Locate the cell with the specified text and output its [X, Y] center coordinate. 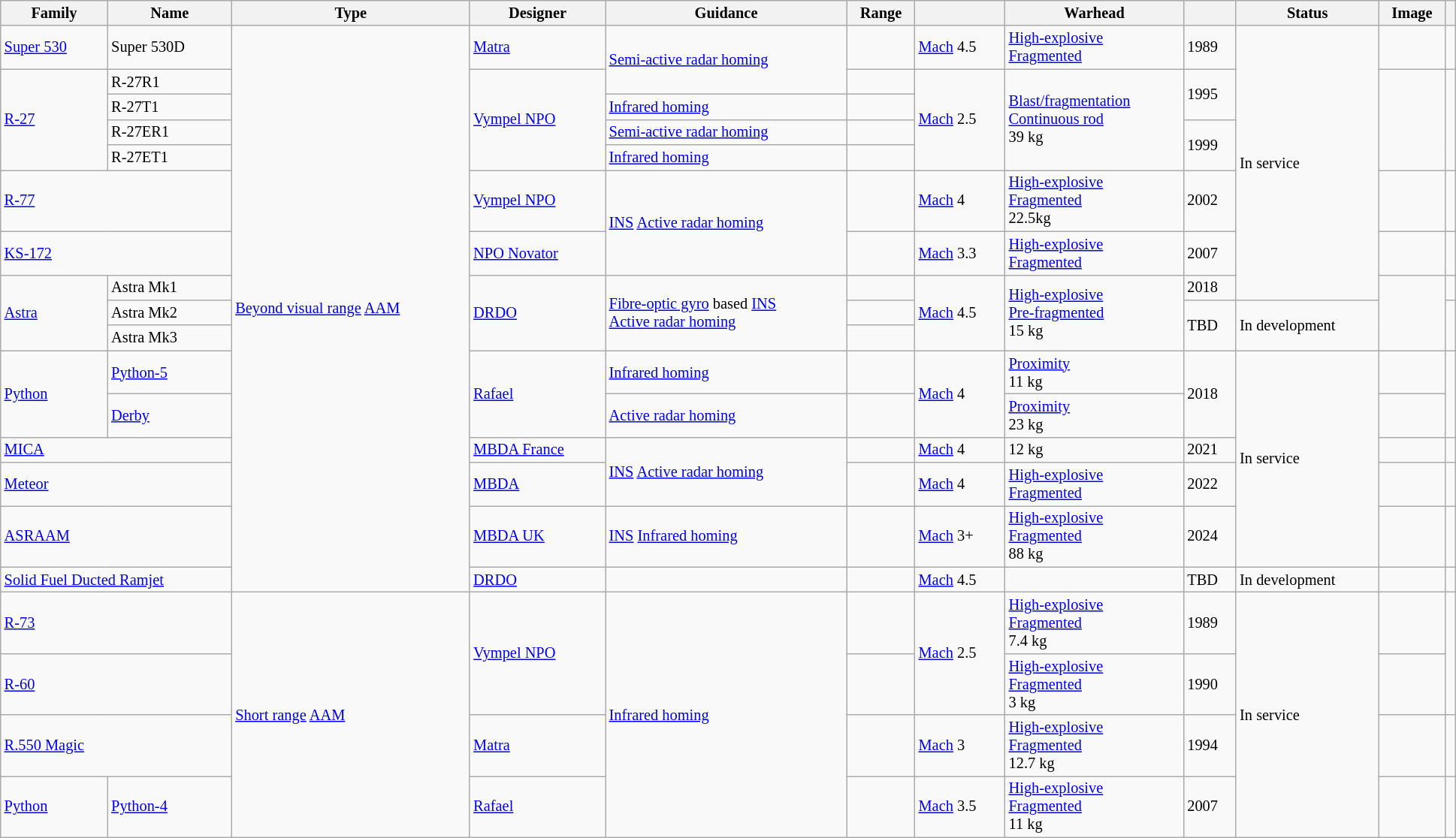
Short range AAM [350, 715]
Name [170, 13]
2022 [1210, 484]
1999 [1210, 144]
Astra Mk2 [170, 312]
High-explosive Fragmented 12.7 kg [1095, 746]
Type [350, 13]
High-explosive Fragmented 22.5kg [1095, 200]
High-explosive Fragmented 11 kg [1095, 806]
NPO Novator [537, 253]
R-77 [116, 200]
Blast/fragmentation Continuous rod 39 kg [1095, 120]
ASRAAM [116, 536]
Proximity 11 kg [1095, 372]
MBDA UK [537, 536]
2021 [1210, 450]
Beyond visual range AAM [350, 309]
Fibre-optic gyro based INS Active radar homing [726, 312]
Mach 3.3 [960, 253]
R-60 [116, 684]
Python-5 [170, 372]
2024 [1210, 536]
Status [1307, 13]
12 kg [1095, 450]
R-27R1 [170, 82]
Mach 3.5 [960, 806]
MBDA [537, 484]
Family [54, 13]
Image [1412, 13]
Astra [54, 312]
Range [881, 13]
High-explosive Pre-fragmented 15 kg [1095, 312]
INS Infrared homing [726, 536]
R-73 [116, 622]
Super 530D [170, 47]
1995 [1210, 95]
2002 [1210, 200]
1994 [1210, 746]
Designer [537, 13]
Astra Mk3 [170, 338]
R-27ET1 [170, 158]
High-explosive Fragmented 7.4 kg [1095, 622]
Derby [170, 415]
Mach 3+ [960, 536]
R.550 Magic [116, 746]
Super 530 [54, 47]
Proximity 23 kg [1095, 415]
1990 [1210, 684]
Guidance [726, 13]
Solid Fuel Ducted Ramjet [116, 580]
High-explosive Fragmented 3 kg [1095, 684]
Meteor [116, 484]
MICA [116, 450]
Astra Mk1 [170, 288]
Active radar homing [726, 415]
KS-172 [116, 253]
Warhead [1095, 13]
Python-4 [170, 806]
Mach 3 [960, 746]
MBDA France [537, 450]
R-27 [54, 120]
High-explosive Fragmented 88 kg [1095, 536]
R-27T1 [170, 107]
R-27ER1 [170, 132]
